Determine the (X, Y) coordinate at the center of the cell enclosing the given text.  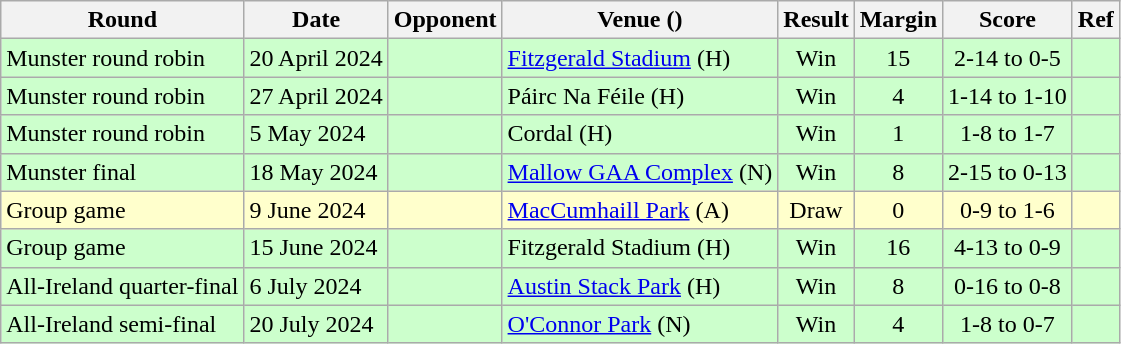
1-8 to 1-7 (1008, 134)
27 April 2024 (316, 96)
1 (898, 134)
0-16 to 0-8 (1008, 286)
Venue () (640, 20)
Cordal (H) (640, 134)
15 June 2024 (316, 248)
Draw (816, 210)
0 (898, 210)
4-13 to 0-9 (1008, 248)
1-14 to 1-10 (1008, 96)
18 May 2024 (316, 172)
All-Ireland semi-final (122, 324)
6 July 2024 (316, 286)
Munster final (122, 172)
2-14 to 0-5 (1008, 58)
20 April 2024 (316, 58)
2-15 to 0-13 (1008, 172)
20 July 2024 (316, 324)
Margin (898, 20)
1-8 to 0-7 (1008, 324)
MacCumhaill Park (A) (640, 210)
9 June 2024 (316, 210)
15 (898, 58)
Páirc Na Féile (H) (640, 96)
Ref (1096, 20)
O'Connor Park (N) (640, 324)
5 May 2024 (316, 134)
Opponent (445, 20)
Round (122, 20)
Austin Stack Park (H) (640, 286)
16 (898, 248)
All-Ireland quarter-final (122, 286)
0-9 to 1-6 (1008, 210)
Result (816, 20)
Date (316, 20)
Mallow GAA Complex (N) (640, 172)
Score (1008, 20)
